Capture the cell that displays the provided text and extract its (x, y) central coordinate. 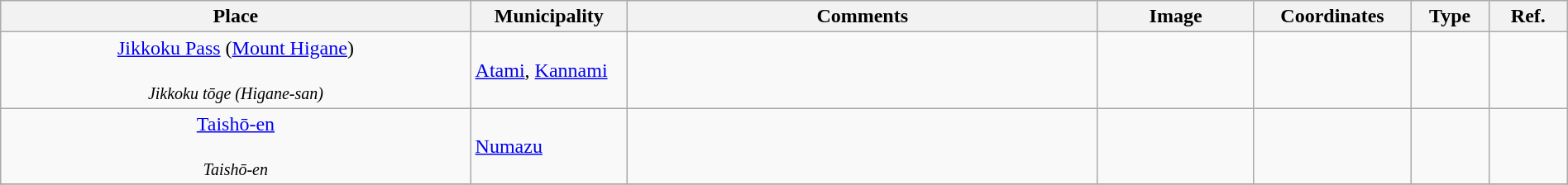
Municipality (549, 17)
Type (1451, 17)
Comments (863, 17)
Place (236, 17)
Image (1176, 17)
Coordinates (1331, 17)
Atami, Kannami (549, 70)
Ref. (1528, 17)
Jikkoku Pass (Mount Higane)Jikkoku tōge (Higane-san) (236, 70)
Numazu (549, 146)
Taishō-enTaishō-en (236, 146)
